From the cell containing the given text, extract its center point as [X, Y] coordinate. 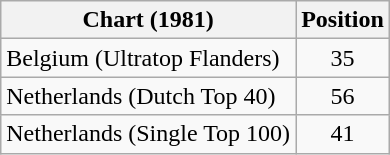
41 [343, 134]
35 [343, 58]
Belgium (Ultratop Flanders) [148, 58]
Position [343, 20]
Netherlands (Single Top 100) [148, 134]
56 [343, 96]
Chart (1981) [148, 20]
Netherlands (Dutch Top 40) [148, 96]
